Capture the cell that displays the provided text and extract its (x, y) central coordinate. 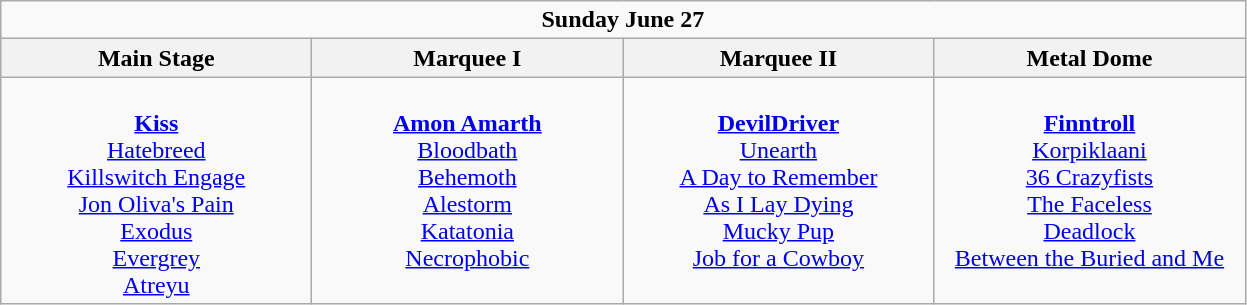
Kiss Hatebreed Killswitch Engage Jon Oliva's Pain Exodus Evergrey Atreyu (156, 190)
Metal Dome (1090, 58)
Marquee II (778, 58)
Finntroll Korpiklaani 36 Crazyfists The Faceless Deadlock Between the Buried and Me (1090, 190)
Main Stage (156, 58)
Marquee I (468, 58)
DevilDriver Unearth A Day to Remember As I Lay Dying Mucky Pup Job for a Cowboy (778, 190)
Sunday June 27 (623, 20)
Amon Amarth Bloodbath Behemoth Alestorm Katatonia Necrophobic (468, 190)
